Pinpoint the cell where the given text exists, returning its [x, y] midpoint coordinate. 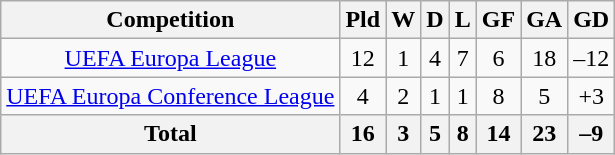
Total [170, 134]
18 [544, 58]
6 [498, 58]
GA [544, 20]
14 [498, 134]
–9 [592, 134]
UEFA Europa Conference League [170, 96]
Pld [363, 20]
UEFA Europa League [170, 58]
D [435, 20]
3 [404, 134]
12 [363, 58]
23 [544, 134]
GF [498, 20]
L [462, 20]
7 [462, 58]
2 [404, 96]
–12 [592, 58]
+3 [592, 96]
GD [592, 20]
Competition [170, 20]
16 [363, 134]
W [404, 20]
